Determine the (x, y) coordinate at the center of the cell enclosing the given text.  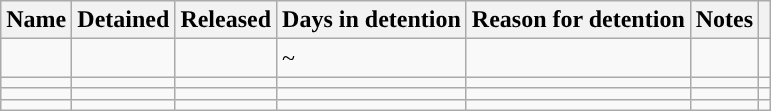
Detained (124, 20)
~ (372, 58)
Reason for detention (578, 20)
Notes (724, 20)
Name (36, 20)
Days in detention (372, 20)
Released (226, 20)
